Pinpoint the cell where the given text exists, returning its [x, y] midpoint coordinate. 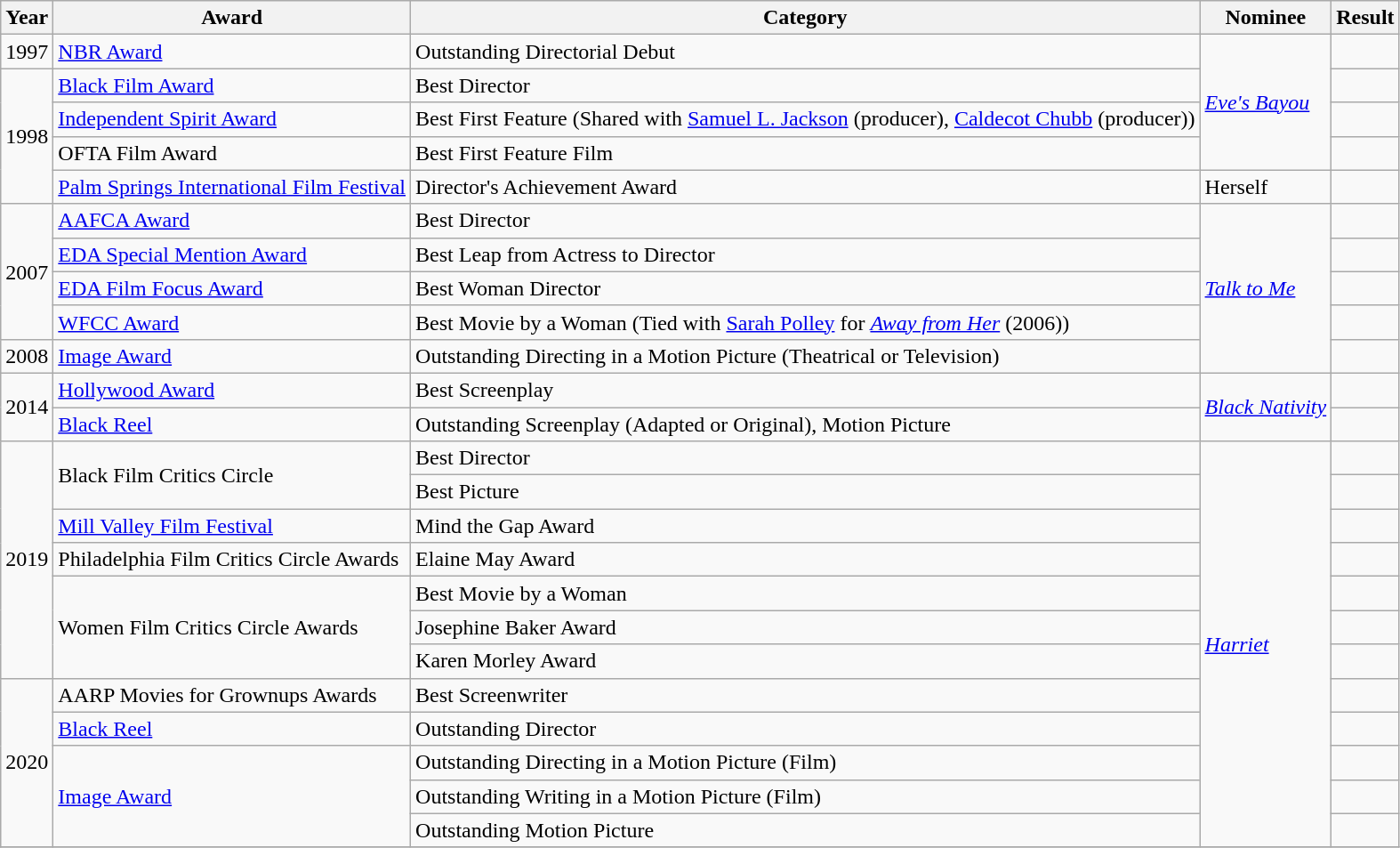
Best Leap from Actress to Director [806, 254]
AARP Movies for Grownups Awards [232, 695]
NBR Award [232, 52]
Best First Feature (Shared with Samuel L. Jackson (producer), Caldecot Chubb (producer)) [806, 119]
EDA Film Focus Award [232, 288]
2008 [27, 356]
Herself [1266, 187]
Best First Feature Film [806, 153]
1998 [27, 136]
Outstanding Motion Picture [806, 830]
Best Screenplay [806, 390]
Director's Achievement Award [806, 187]
OFTA Film Award [232, 153]
Philadelphia Film Critics Circle Awards [232, 560]
Independent Spirit Award [232, 119]
Black Film Critics Circle [232, 475]
Karen Morley Award [806, 661]
Black Nativity [1266, 407]
2007 [27, 271]
Best Movie by a Woman [806, 594]
Best Picture [806, 492]
Palm Springs International Film Festival [232, 187]
Women Film Critics Circle Awards [232, 627]
Outstanding Writing in a Motion Picture (Film) [806, 796]
Hollywood Award [232, 390]
Elaine May Award [806, 560]
2014 [27, 407]
EDA Special Mention Award [232, 254]
AAFCA Award [232, 221]
Nominee [1266, 18]
Result [1365, 18]
Outstanding Directing in a Motion Picture (Film) [806, 763]
Best Movie by a Woman (Tied with Sarah Polley for Away from Her (2006)) [806, 322]
Year [27, 18]
Mind the Gap Award [806, 526]
2019 [27, 560]
Best Woman Director [806, 288]
2020 [27, 763]
Award [232, 18]
Outstanding Director [806, 729]
Outstanding Directorial Debut [806, 52]
Category [806, 18]
Eve's Bayou [1266, 102]
Best Screenwriter [806, 695]
Black Film Award [232, 85]
1997 [27, 52]
Mill Valley Film Festival [232, 526]
Outstanding Screenplay (Adapted or Original), Motion Picture [806, 424]
Talk to Me [1266, 288]
WFCC Award [232, 322]
Harriet [1266, 644]
Outstanding Directing in a Motion Picture (Theatrical or Television) [806, 356]
Josephine Baker Award [806, 627]
